Detect which cell encompasses the target text, then output its [x, y] center coordinate. 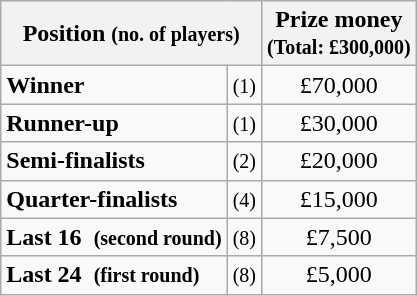
£15,000 [338, 199]
£5,000 [338, 275]
Prize money(Total: £300,000) [338, 34]
Last 24 (first round) [114, 275]
Semi-finalists [114, 161]
Last 16 (second round) [114, 237]
(4) [244, 199]
£20,000 [338, 161]
£30,000 [338, 123]
£7,500 [338, 237]
Quarter-finalists [114, 199]
Position (no. of players) [132, 34]
Runner-up [114, 123]
Winner [114, 85]
(2) [244, 161]
£70,000 [338, 85]
